Capture the cell that displays the provided text and extract its [x, y] central coordinate. 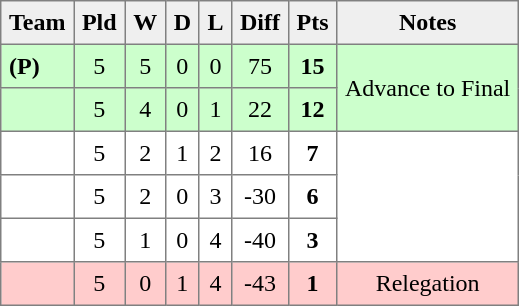
Advance to Final [428, 88]
15 [312, 66]
Team [38, 23]
-30 [260, 197]
Relegation [428, 284]
7 [312, 153]
22 [260, 110]
Pts [312, 23]
Diff [260, 23]
16 [260, 153]
Notes [428, 23]
L [216, 23]
-40 [260, 240]
(P) [38, 66]
D [182, 23]
6 [312, 197]
-43 [260, 284]
W [145, 23]
75 [260, 66]
Pld [100, 23]
12 [312, 110]
